Provide the [x, y] coordinate of the cell's center where the given text is located.  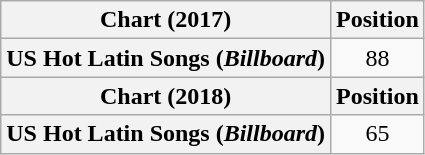
Chart (2018) [166, 96]
Chart (2017) [166, 20]
65 [378, 134]
88 [378, 58]
